Output the (x, y) coordinate of the center of the cell containing the given text.  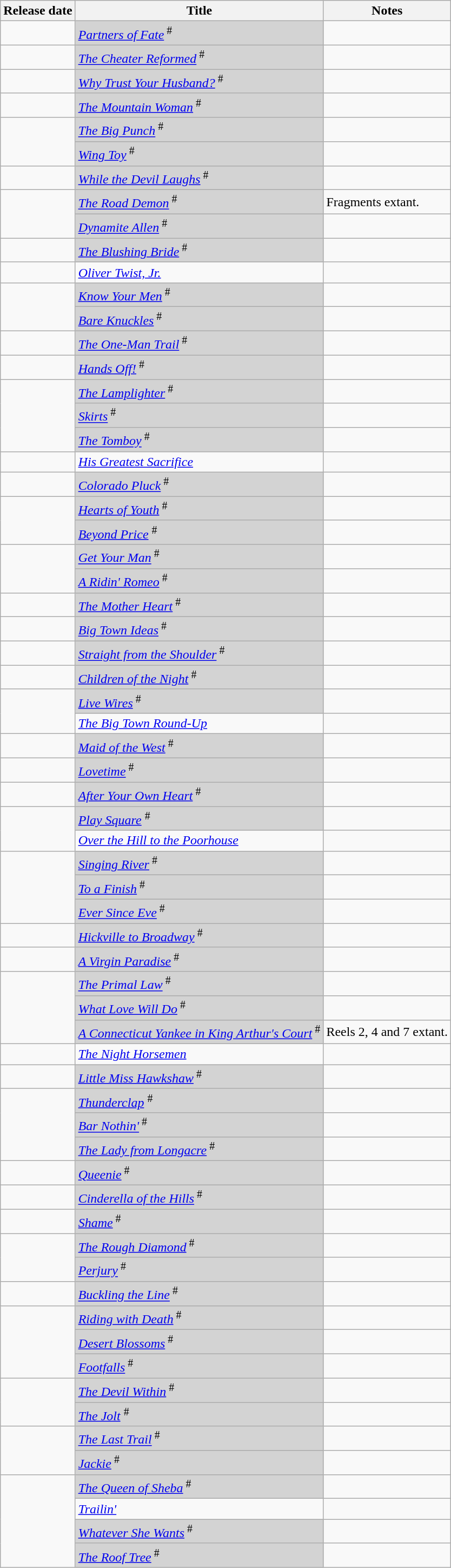
Riding with Death # (199, 1317)
Reels 2, 4 and 7 extant. (387, 1032)
Bare Knuckles # (199, 319)
Whatever She Wants # (199, 1532)
The Mountain Woman # (199, 105)
Get Your Man # (199, 556)
Oliver Twist, Jr. (199, 272)
What Love Will Do # (199, 1008)
Hearts of Youth # (199, 509)
Shame # (199, 1221)
Queenie # (199, 1173)
Fragments extant. (387, 202)
The Primal Law # (199, 984)
The Jolt # (199, 1415)
The Lamplighter # (199, 392)
To a Finish # (199, 888)
Dynamite Allen # (199, 226)
Trailin' (199, 1509)
Big Town Ideas # (199, 629)
Release date (38, 11)
The Big Town Round-Up (199, 724)
Footfalls # (199, 1366)
The Road Demon # (199, 202)
The One-Man Trail # (199, 343)
Partners of Fate # (199, 34)
Desert Blossoms # (199, 1342)
Why Trust Your Husband? # (199, 81)
The Devil Within # (199, 1390)
Beyond Price # (199, 533)
The Night Horsemen (199, 1054)
The Last Trail # (199, 1439)
Title (199, 11)
A Connecticut Yankee in King Arthur's Court # (199, 1032)
Hands Off! # (199, 367)
Little Miss Hawkshaw # (199, 1077)
The Roof Tree # (199, 1556)
Live Wires # (199, 701)
The Lady from Longacre # (199, 1149)
After Your Own Heart # (199, 795)
The Rough Diamond # (199, 1246)
A Virgin Paradise # (199, 959)
The Cheater Reformed # (199, 57)
The Mother Heart # (199, 605)
Bar Nothin' # (199, 1125)
Children of the Night # (199, 678)
Wing Toy # (199, 154)
Maid of the West # (199, 746)
Straight from the Shoulder # (199, 653)
The Blushing Bride # (199, 250)
Singing River # (199, 863)
Know Your Men # (199, 294)
His Greatest Sacrifice (199, 462)
Perjury # (199, 1270)
Lovetime # (199, 771)
The Tomboy # (199, 439)
Hickville to Broadway # (199, 935)
Thunderclap # (199, 1101)
Buckling the Line # (199, 1294)
Notes (387, 11)
Over the Hill to the Poorhouse (199, 841)
The Queen of Sheba # (199, 1486)
While the Devil Laughs # (199, 178)
Skirts # (199, 416)
Colorado Pluck # (199, 484)
Cinderella of the Hills # (199, 1197)
A Ridin' Romeo # (199, 581)
Ever Since Eve # (199, 911)
The Big Punch # (199, 130)
Jackie # (199, 1462)
Play Square # (199, 818)
